Locate the cell with the specified text and output its (x, y) center coordinate. 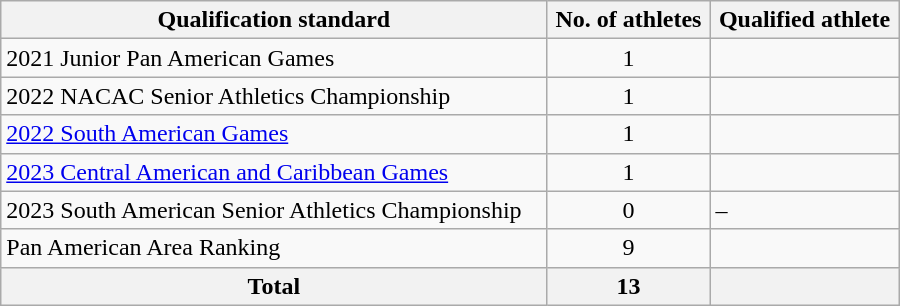
13 (628, 286)
– (804, 210)
Qualified athlete (804, 20)
Total (274, 286)
2023 South American Senior Athletics Championship (274, 210)
0 (628, 210)
No. of athletes (628, 20)
Qualification standard (274, 20)
2022 NACAC Senior Athletics Championship (274, 96)
2022 South American Games (274, 134)
2021 Junior Pan American Games (274, 58)
Pan American Area Ranking (274, 248)
9 (628, 248)
2023 Central American and Caribbean Games (274, 172)
